Return (x, y) of the center of cell containing provided text 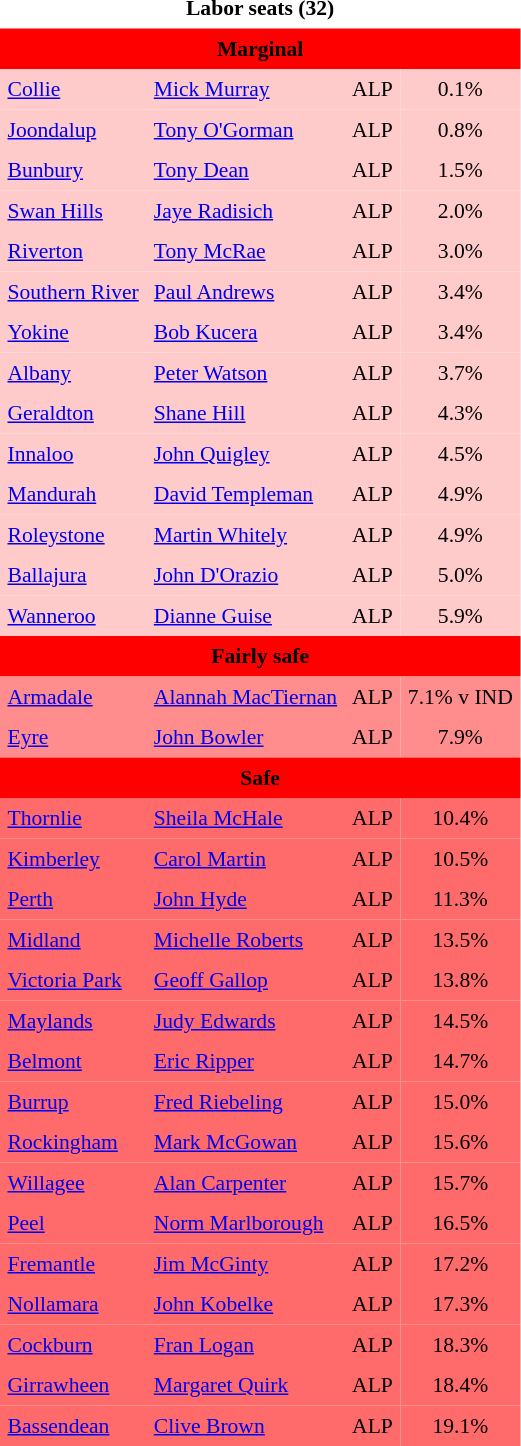
Alannah MacTiernan (245, 696)
5.9% (460, 615)
Tony McRae (245, 251)
Norm Marlborough (245, 1223)
John Hyde (245, 899)
Bob Kucera (245, 332)
John Kobelke (245, 1304)
David Templeman (245, 494)
1.5% (460, 170)
Midland (73, 939)
Eyre (73, 737)
13.5% (460, 939)
19.1% (460, 1425)
Fremantle (73, 1263)
Bassendean (73, 1425)
7.1% v IND (460, 696)
4.5% (460, 453)
Rockingham (73, 1142)
Peter Watson (245, 372)
Michelle Roberts (245, 939)
Jim McGinty (245, 1263)
John Bowler (245, 737)
2.0% (460, 210)
Fred Riebeling (245, 1101)
Victoria Park (73, 980)
Judy Edwards (245, 1020)
14.5% (460, 1020)
Safe (260, 777)
Armadale (73, 696)
Joondalup (73, 129)
Southern River (73, 291)
Ballajura (73, 575)
Dianne Guise (245, 615)
5.0% (460, 575)
3.0% (460, 251)
Jaye Radisich (245, 210)
18.3% (460, 1344)
11.3% (460, 899)
Mick Murray (245, 89)
Belmont (73, 1061)
Clive Brown (245, 1425)
Fran Logan (245, 1344)
Nollamara (73, 1304)
0.8% (460, 129)
Mandurah (73, 494)
15.0% (460, 1101)
Peel (73, 1223)
Mark McGowan (245, 1142)
Geraldton (73, 413)
Cockburn (73, 1344)
Paul Andrews (245, 291)
Kimberley (73, 858)
4.3% (460, 413)
17.3% (460, 1304)
16.5% (460, 1223)
14.7% (460, 1061)
Alan Carpenter (245, 1182)
Innaloo (73, 453)
Thornlie (73, 818)
10.5% (460, 858)
Tony O'Gorman (245, 129)
Tony Dean (245, 170)
Maylands (73, 1020)
Riverton (73, 251)
17.2% (460, 1263)
Carol Martin (245, 858)
Albany (73, 372)
Bunbury (73, 170)
Girrawheen (73, 1385)
Margaret Quirk (245, 1385)
13.8% (460, 980)
Eric Ripper (245, 1061)
Wanneroo (73, 615)
15.7% (460, 1182)
Yokine (73, 332)
John D'Orazio (245, 575)
0.1% (460, 89)
Shane Hill (245, 413)
Collie (73, 89)
10.4% (460, 818)
3.7% (460, 372)
Perth (73, 899)
Sheila McHale (245, 818)
Marginal (260, 48)
Burrup (73, 1101)
Fairly safe (260, 656)
Willagee (73, 1182)
Roleystone (73, 534)
18.4% (460, 1385)
John Quigley (245, 453)
Swan Hills (73, 210)
Geoff Gallop (245, 980)
Martin Whitely (245, 534)
15.6% (460, 1142)
7.9% (460, 737)
